Output the [x, y] coordinate of the center of the cell containing the given text.  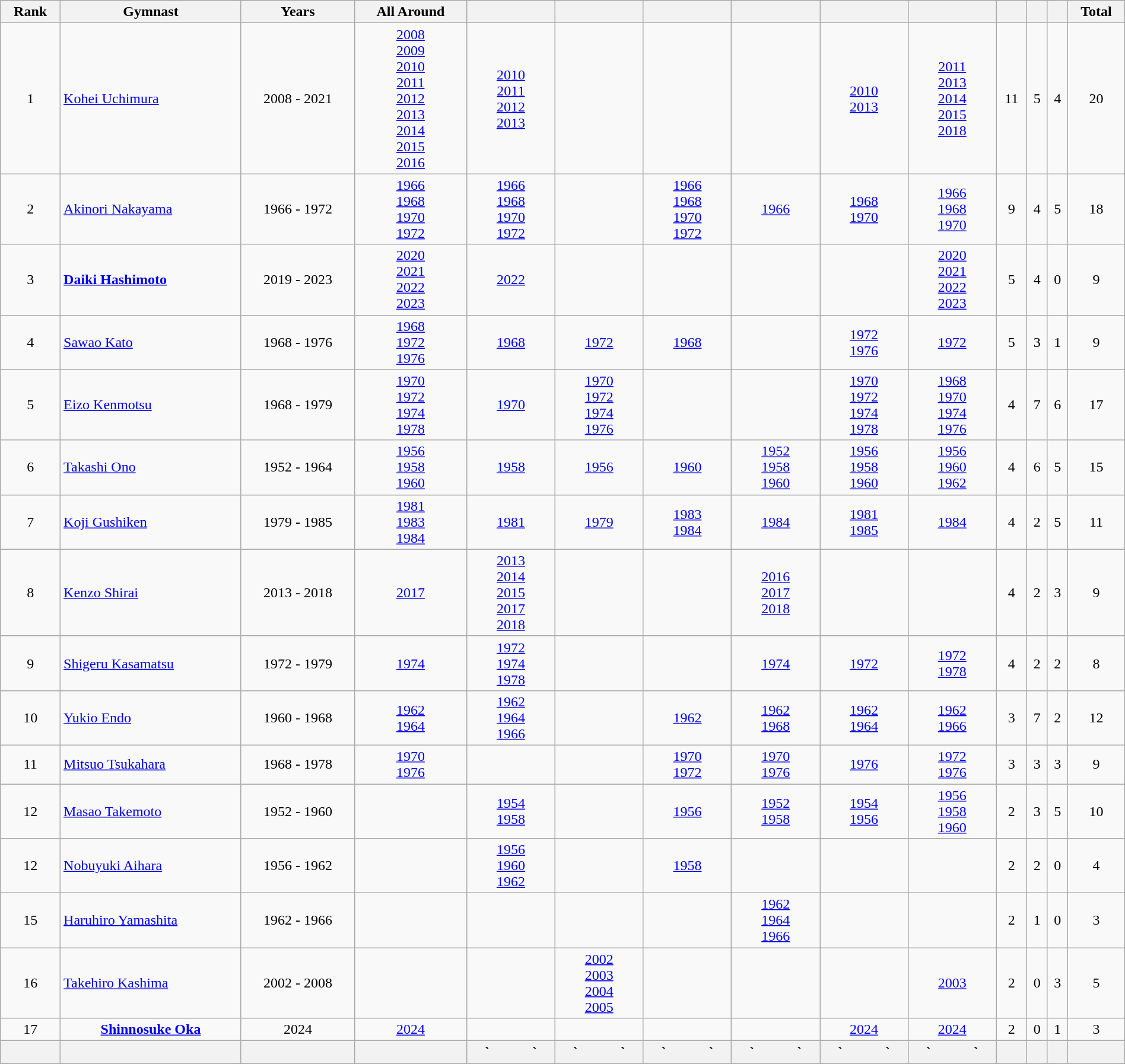
Masao Takemoto [151, 811]
1952 - 1960 [298, 811]
1966 - 1972 [298, 209]
Total [1097, 12]
1952 - 1964 [298, 467]
20 [1097, 98]
2022 [511, 280]
1962 [687, 718]
1952 1958 [776, 811]
Kohei Uchimura [151, 98]
1962 - 1966 [298, 920]
Koji Gushiken [151, 522]
1968 - 1976 [298, 342]
2002 - 2008 [298, 983]
All Around [411, 12]
Sawao Kato [151, 342]
Takashi Ono [151, 467]
1979 - 1985 [298, 522]
2008 2009 2010 2011 2012 2013 2014 2015 2016 [411, 98]
Daiki Hashimoto [151, 280]
1981 1983 1984 [411, 522]
Nobuyuki Aihara [151, 866]
1962 1966 [952, 718]
1968 - 1979 [298, 404]
Mitsuo Tsukahara [151, 764]
1960 - 1968 [298, 718]
2010 2013 [864, 98]
1966 [776, 209]
1970 [511, 404]
2013 2014 2015 2017 2018 [511, 592]
1968 1970 [864, 209]
Takehiro Kashima [151, 983]
1968 1972 1976 [411, 342]
2011 2013 2014 2015 2018 [952, 98]
2016 2017 2018 [776, 592]
1956 - 1962 [298, 866]
2002 2003 2004 2005 [599, 983]
1970 1972 1974 1976 [599, 404]
1954 1956 [864, 811]
Shinnosuke Oka [151, 1030]
Haruhiro Yamashita [151, 920]
Years [298, 12]
1952 1958 1960 [776, 467]
1968 - 1978 [298, 764]
1962 1968 [776, 718]
1960 [687, 467]
1983 1984 [687, 522]
Akinori Nakayama [151, 209]
1954 1958 [511, 811]
Yukio Endo [151, 718]
18 [1097, 209]
1972 - 1979 [298, 663]
2019 - 2023 [298, 280]
Shigeru Kasamatsu [151, 663]
1968 1970 1974 1976 [952, 404]
2013 - 2018 [298, 592]
1970 1972 [687, 764]
1979 [599, 522]
1966 1968 1970 [952, 209]
1976 [864, 764]
2003 [952, 983]
2008 - 2021 [298, 98]
Eizo Kenmotsu [151, 404]
Kenzo Shirai [151, 592]
1981 1985 [864, 522]
1981 [511, 522]
2010 2011 2012 2013 [511, 98]
Gymnast [151, 12]
Rank [31, 12]
2017 [411, 592]
1972 1978 [952, 663]
16 [31, 983]
1972 1974 1978 [511, 663]
